Scan for the cell matching the given text and deliver its (X, Y) coordinate at center. 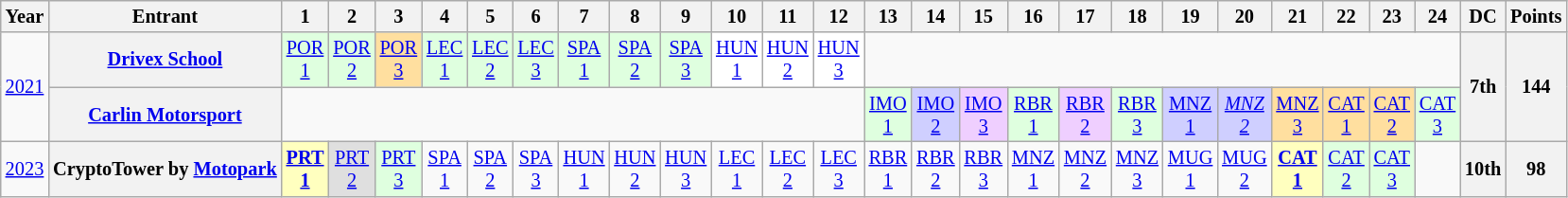
PRT2 (352, 169)
POR3 (399, 60)
Year (25, 16)
21 (1298, 16)
CryptoTower by Motopark (165, 169)
Drivex School (165, 60)
3 (399, 16)
17 (1086, 16)
24 (1437, 16)
POR1 (305, 60)
Points (1536, 16)
20 (1245, 16)
PRT1 (305, 169)
MUG1 (1190, 169)
8 (635, 16)
10th (1483, 169)
2 (352, 16)
IMO1 (888, 115)
11 (788, 16)
7th (1483, 87)
12 (839, 16)
DC (1483, 16)
15 (984, 16)
4 (444, 16)
14 (935, 16)
23 (1392, 16)
MUG2 (1245, 169)
6 (535, 16)
POR2 (352, 60)
18 (1137, 16)
2023 (25, 169)
IMO2 (935, 115)
16 (1033, 16)
2021 (25, 87)
98 (1536, 169)
9 (686, 16)
1 (305, 16)
Entrant (165, 16)
10 (737, 16)
PRT3 (399, 169)
IMO3 (984, 115)
13 (888, 16)
5 (490, 16)
144 (1536, 87)
Carlin Motorsport (165, 115)
7 (584, 16)
22 (1346, 16)
19 (1190, 16)
